Return the [x, y] coordinate for the center point of the cell that contains the specified text.  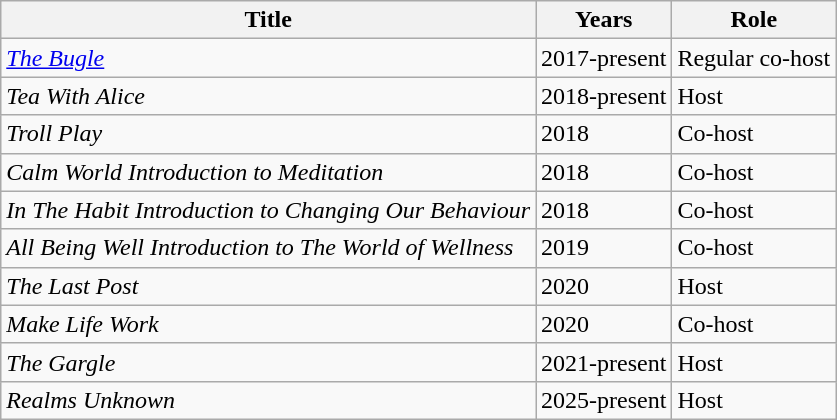
The Gargle [268, 362]
Realms Unknown [268, 400]
2019 [604, 248]
Years [604, 20]
The Last Post [268, 286]
Calm World Introduction to Meditation [268, 172]
All Being Well Introduction to The World of Wellness [268, 248]
The Bugle [268, 58]
Role [754, 20]
Make Life Work [268, 324]
2021-present [604, 362]
Troll Play [268, 134]
Title [268, 20]
2018-present [604, 96]
Regular co-host [754, 58]
2017-present [604, 58]
2025-present [604, 400]
In The Habit Introduction to Changing Our Behaviour [268, 210]
Tea With Alice [268, 96]
